Pinpoint the cell where the given text exists, returning its [X, Y] midpoint coordinate. 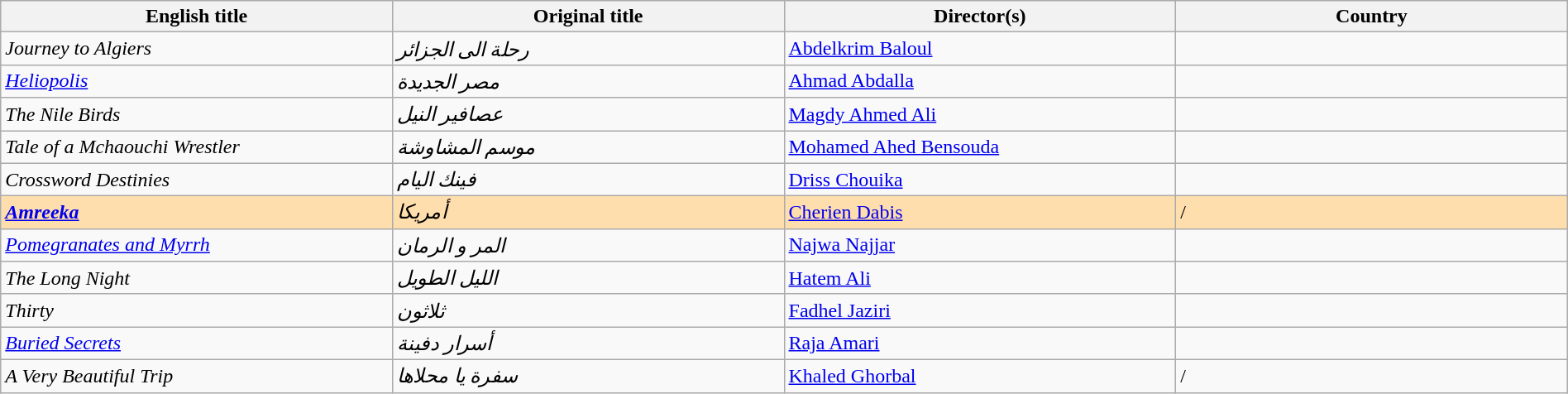
سفرة يا محلاها [588, 376]
Amreeka [197, 213]
Director(s) [980, 17]
Fadhel Jaziri [980, 310]
مصر الجديدة [588, 81]
English title [197, 17]
موسم المشاوشة [588, 147]
Heliopolis [197, 81]
Najwa Najjar [980, 245]
المر و الرمان [588, 245]
Country [1372, 17]
Magdy Ahmed Ali [980, 114]
Thirty [197, 310]
Abdelkrim Baloul [980, 49]
Cherien Dabis [980, 213]
الليل الطويل [588, 278]
ثلاثون [588, 310]
Mohamed Ahed Bensouda [980, 147]
The Nile Birds [197, 114]
أسرار دفينة [588, 344]
فينك اليام [588, 180]
Journey to Algiers [197, 49]
Buried Secrets [197, 344]
أمريكا [588, 213]
A Very Beautiful Trip [197, 376]
The Long Night [197, 278]
Driss Chouika [980, 180]
عصافير النيل [588, 114]
Hatem Ali [980, 278]
Khaled Ghorbal [980, 376]
Tale of a Mchaouchi Wrestler [197, 147]
Pomegranates and Myrrh [197, 245]
Ahmad Abdalla [980, 81]
Crossword Destinies [197, 180]
Raja Amari [980, 344]
رحلة الى الجزائر [588, 49]
Original title [588, 17]
